Identify which cell holds the provided text, then report its [X, Y] central coordinate. 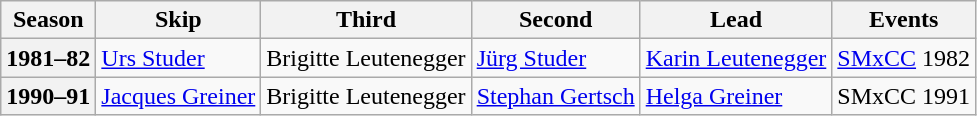
1981–82 [48, 58]
Second [556, 20]
Jacques Greiner [178, 96]
Jürg Studer [556, 58]
Karin Leutenegger [736, 58]
Lead [736, 20]
Stephan Gertsch [556, 96]
Helga Greiner [736, 96]
SMxCC 1982 [904, 58]
Urs Studer [178, 58]
SMxCC 1991 [904, 96]
Season [48, 20]
Events [904, 20]
1990–91 [48, 96]
Third [366, 20]
Skip [178, 20]
